Capture the cell that displays the provided text and extract its [x, y] central coordinate. 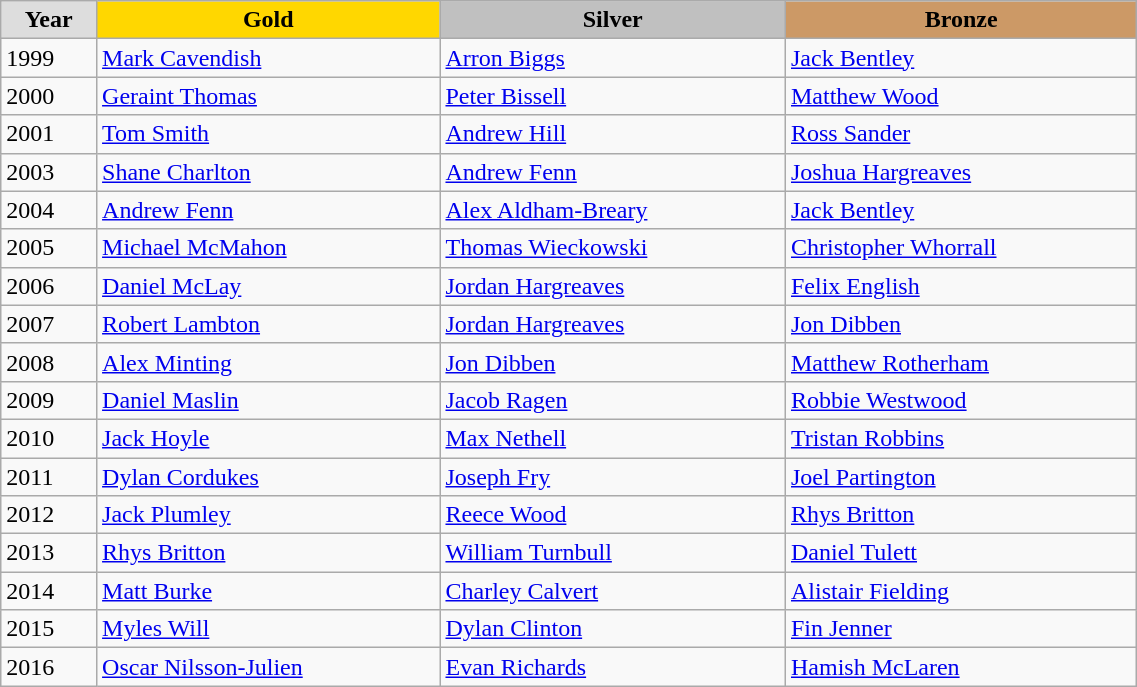
Joshua Hargreaves [960, 172]
Alistair Fielding [960, 591]
Year [49, 20]
Hamish McLaren [960, 667]
Jack Plumley [268, 515]
2001 [49, 134]
2016 [49, 667]
Mark Cavendish [268, 58]
Tristan Robbins [960, 438]
Tom Smith [268, 134]
2004 [49, 210]
Evan Richards [613, 667]
Robbie Westwood [960, 400]
2000 [49, 96]
Joseph Fry [613, 477]
2009 [49, 400]
2015 [49, 629]
1999 [49, 58]
Gold [268, 20]
Daniel Tulett [960, 553]
Bronze [960, 20]
Dylan Clinton [613, 629]
2008 [49, 362]
Andrew Hill [613, 134]
2006 [49, 286]
Reece Wood [613, 515]
2003 [49, 172]
2013 [49, 553]
Shane Charlton [268, 172]
Daniel McLay [268, 286]
Felix English [960, 286]
Daniel Maslin [268, 400]
Dylan Cordukes [268, 477]
Christopher Whorrall [960, 248]
Matt Burke [268, 591]
Geraint Thomas [268, 96]
Alex Minting [268, 362]
William Turnbull [613, 553]
Charley Calvert [613, 591]
Arron Biggs [613, 58]
Matthew Wood [960, 96]
Fin Jenner [960, 629]
Thomas Wieckowski [613, 248]
Max Nethell [613, 438]
2012 [49, 515]
2014 [49, 591]
Myles Will [268, 629]
Peter Bissell [613, 96]
Jacob Ragen [613, 400]
2010 [49, 438]
Joel Partington [960, 477]
Silver [613, 20]
Oscar Nilsson-Julien [268, 667]
2005 [49, 248]
Jack Hoyle [268, 438]
Robert Lambton [268, 324]
Michael McMahon [268, 248]
2007 [49, 324]
Alex Aldham-Breary [613, 210]
2011 [49, 477]
Ross Sander [960, 134]
Matthew Rotherham [960, 362]
